Capture the cell that displays the provided text and extract its (X, Y) central coordinate. 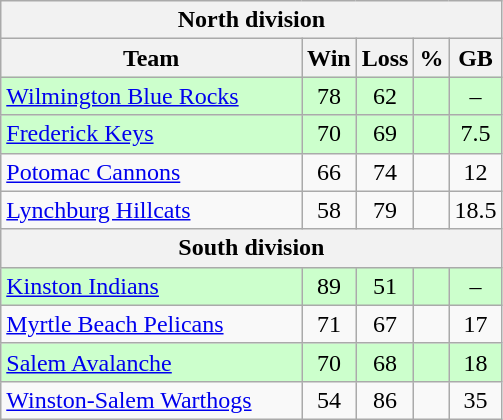
South division (252, 248)
7.5 (476, 134)
35 (476, 400)
58 (330, 210)
79 (385, 210)
18.5 (476, 210)
Frederick Keys (152, 134)
74 (385, 172)
GB (476, 58)
54 (330, 400)
Salem Avalanche (152, 362)
69 (385, 134)
86 (385, 400)
89 (330, 286)
Potomac Cannons (152, 172)
66 (330, 172)
Team (152, 58)
51 (385, 286)
Wilmington Blue Rocks (152, 96)
17 (476, 324)
67 (385, 324)
Kinston Indians (152, 286)
Winston-Salem Warthogs (152, 400)
Win (330, 58)
18 (476, 362)
North division (252, 20)
Loss (385, 58)
% (432, 58)
62 (385, 96)
68 (385, 362)
12 (476, 172)
Myrtle Beach Pelicans (152, 324)
71 (330, 324)
78 (330, 96)
Lynchburg Hillcats (152, 210)
